Output the [x, y] coordinate of the center of the cell containing the given text.  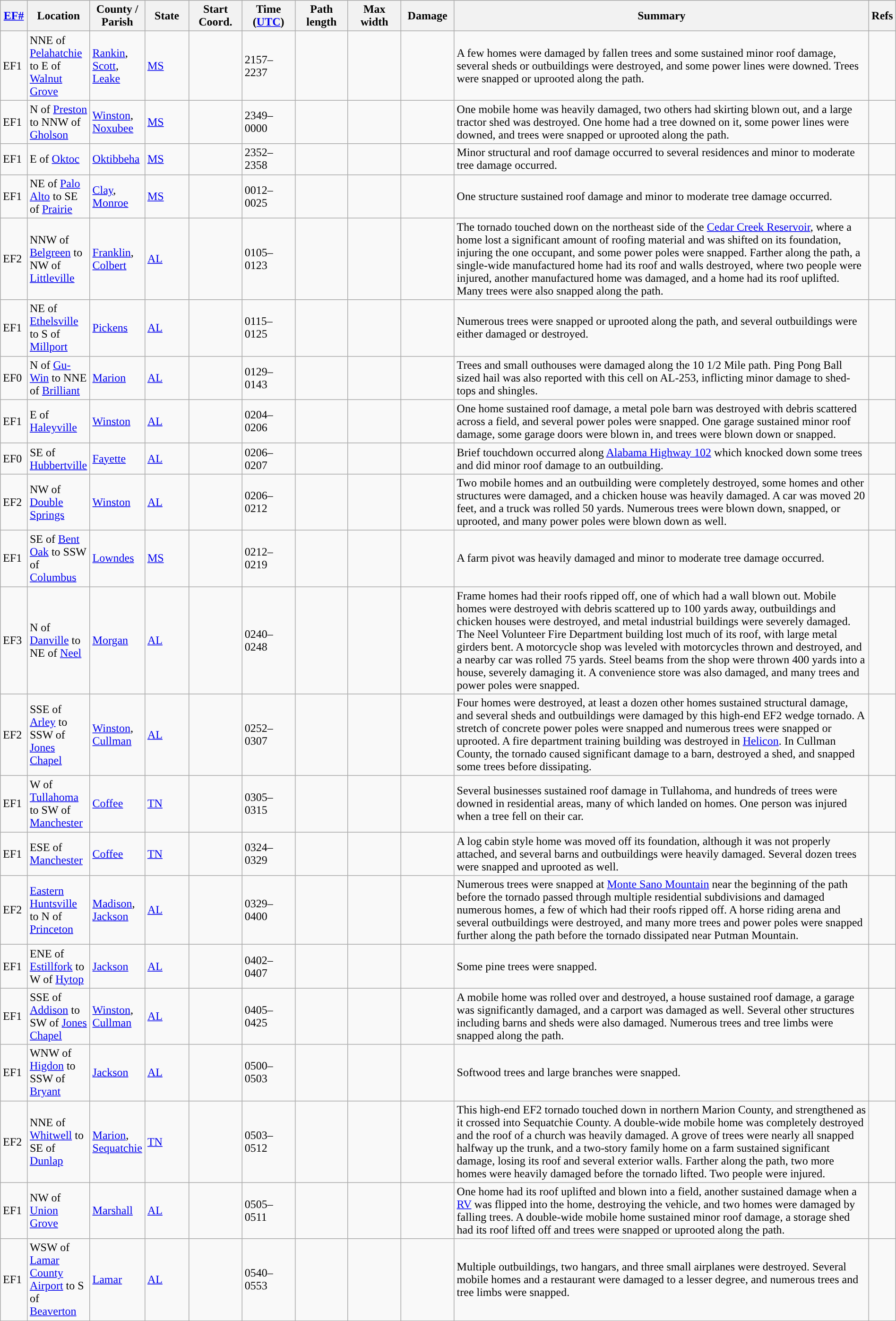
NNE of Whitwell to SE of Dunlap [59, 1141]
0252–0307 [268, 735]
2349–0000 [268, 122]
0503–0512 [268, 1141]
Morgan [117, 640]
Lowndes [117, 558]
0206–0207 [268, 459]
ESE of Manchester [59, 854]
Marion [117, 378]
Summary [662, 16]
NNE of Pelahatchie to E of Walnut Grove [59, 66]
SSE of Arley to SSW of Jones Chapel [59, 735]
0500–0503 [268, 1072]
Fayette [117, 459]
0240–0248 [268, 640]
Clay, Monroe [117, 196]
WSW of Lamar County Airport to S of Beaverton [59, 1279]
0405–0425 [268, 1017]
Time (UTC) [268, 16]
Damage [427, 16]
0505–0511 [268, 1210]
0105–0123 [268, 259]
Franklin, Colbert [117, 259]
Max width [374, 16]
E of Haleyville [59, 421]
Rankin, Scott, Leake [117, 66]
Path length [321, 16]
0540–0553 [268, 1279]
2352–2358 [268, 159]
SE of Bent Oak to SSW of Columbus [59, 558]
NNW of Belgreen to NW of Littleville [59, 259]
Madison, Jackson [117, 910]
Numerous trees were snapped or uprooted along the path, and several outbuildings were either damaged or destroyed. [662, 328]
0129–0143 [268, 378]
0012–0025 [268, 196]
Lamar [117, 1279]
Pickens [117, 328]
County / Parish [117, 16]
State [166, 16]
Minor structural and roof damage occurred to several residences and minor to moderate tree damage occurred. [662, 159]
W of Tullahoma to SW of Manchester [59, 804]
0115–0125 [268, 328]
NE of Ethelsville to S of Millport [59, 328]
EF3 [14, 640]
NW of Union Grove [59, 1210]
0305–0315 [268, 804]
ENE of Estillfork to W of Hytop [59, 966]
0206–0212 [268, 502]
Winston, Noxubee [117, 122]
Start Coord. [215, 16]
EF# [14, 16]
WNW of Higdon to SSW of Bryant [59, 1072]
Eastern Huntsville to N of Princeton [59, 910]
NW of Double Springs [59, 502]
0402–0407 [268, 966]
Brief touchdown occurred along Alabama Highway 102 which knocked down some trees and did minor roof damage to an outbuilding. [662, 459]
Marion, Sequatchie [117, 1141]
N of Preston to NNW of Gholson [59, 122]
Location [59, 16]
2157–2237 [268, 66]
Marshall [117, 1210]
A farm pivot was heavily damaged and minor to moderate tree damage occurred. [662, 558]
SSE of Addison to SW of Jones Chapel [59, 1017]
0324–0329 [268, 854]
N of Danville to NE of Neel [59, 640]
E of Oktoc [59, 159]
0329–0400 [268, 910]
0204–0206 [268, 421]
One structure sustained roof damage and minor to moderate tree damage occurred. [662, 196]
Refs [882, 16]
Oktibbeha [117, 159]
SE of Hubbertville [59, 459]
Softwood trees and large branches were snapped. [662, 1072]
NE of Palo Alto to SE of Prairie [59, 196]
0212–0219 [268, 558]
Some pine trees were snapped. [662, 966]
N of Gu-Win to NNE of Brilliant [59, 378]
